Pinpoint the cell where the given text exists, returning its [x, y] midpoint coordinate. 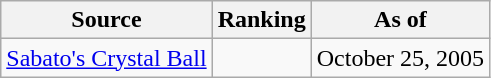
October 25, 2005 [400, 58]
As of [400, 20]
Ranking [262, 20]
Source [106, 20]
Sabato's Crystal Ball [106, 58]
